Detect which cell encompasses the target text, then output its (x, y) center coordinate. 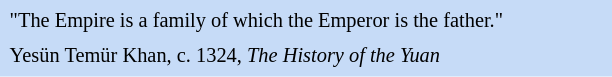
Yesün Temür Khan, c. 1324, The History of the Yuan (306, 56)
"The Empire is a family of which the Emperor is the father." (306, 22)
